Provide the (x, y) coordinate of the cell's center where the given text is located.  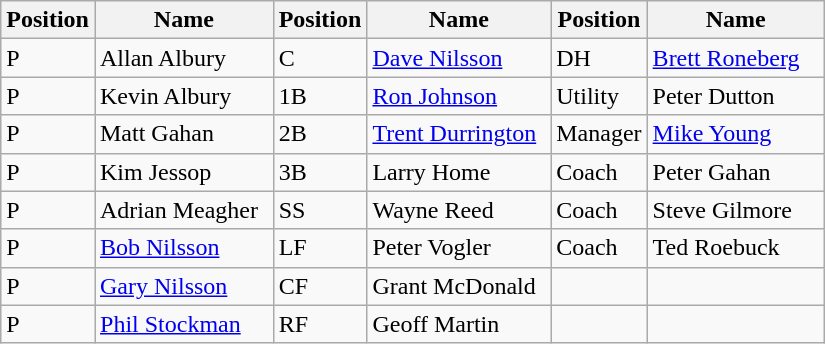
Dave Nilsson (459, 58)
Wayne Reed (459, 210)
Kevin Albury (184, 96)
Utility (599, 96)
Kim Jessop (184, 172)
Allan Albury (184, 58)
Matt Gahan (184, 134)
Trent Durrington (459, 134)
Peter Gahan (736, 172)
Ron Johnson (459, 96)
Steve Gilmore (736, 210)
Gary Nilsson (184, 286)
Ted Roebuck (736, 248)
1B (320, 96)
Peter Vogler (459, 248)
Peter Dutton (736, 96)
3B (320, 172)
Phil Stockman (184, 324)
CF (320, 286)
Larry Home (459, 172)
Adrian Meagher (184, 210)
Grant McDonald (459, 286)
Mike Young (736, 134)
C (320, 58)
RF (320, 324)
Geoff Martin (459, 324)
Manager (599, 134)
LF (320, 248)
Brett Roneberg (736, 58)
Bob Nilsson (184, 248)
SS (320, 210)
DH (599, 58)
2B (320, 134)
